Extract the (x, y) coordinate from the center of the cell holding the provided text.  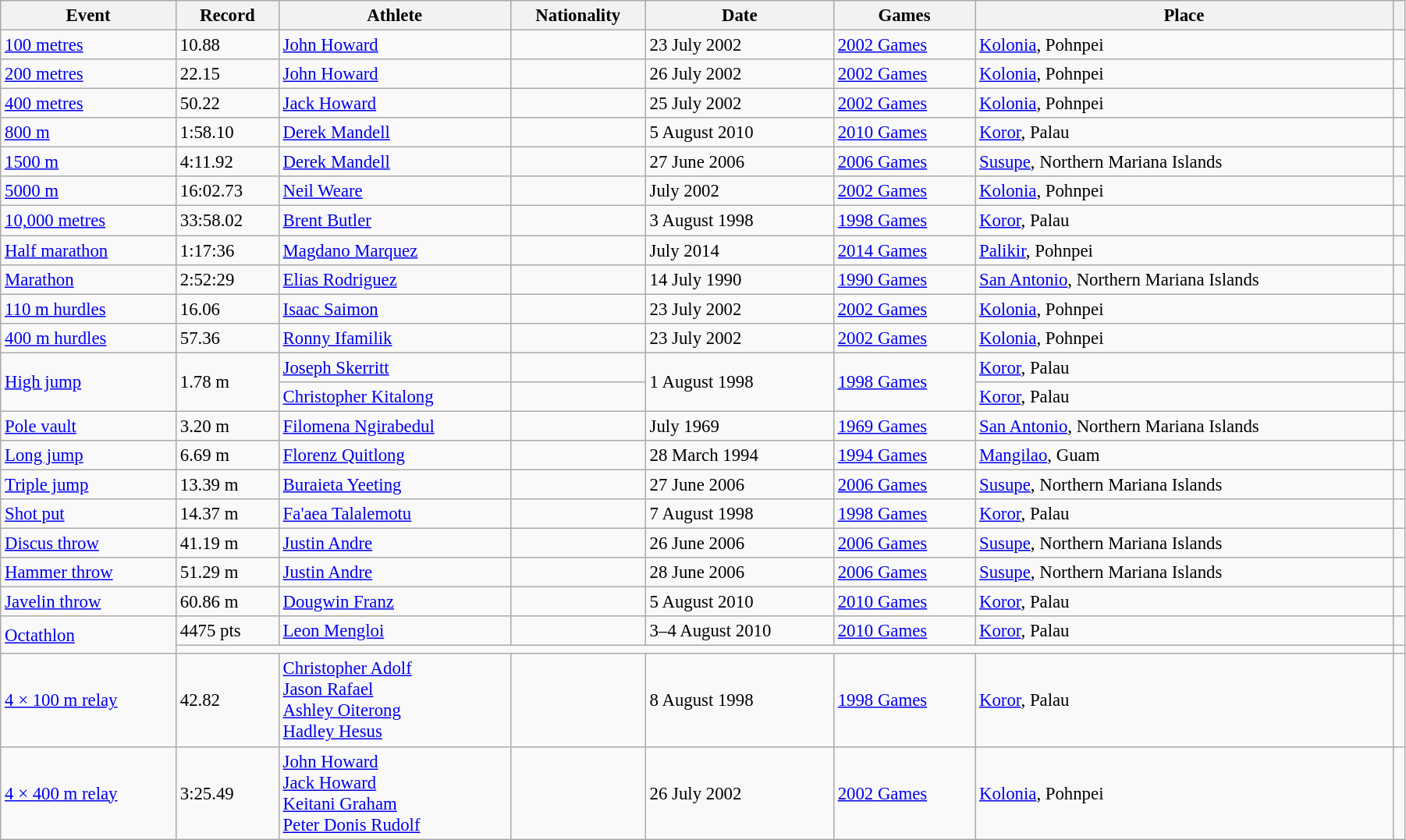
John HowardJack HowardKeitani GrahamPeter Donis Rudolf (395, 792)
51.29 m (227, 572)
5000 m (89, 191)
Florenz Quitlong (395, 455)
2:52:29 (227, 279)
Christopher AdolfJason RafaelAshley OiterongHadley Hesus (395, 700)
Joseph Skerritt (395, 367)
Ronny Ifamilik (395, 338)
3:25.49 (227, 792)
14 July 1990 (740, 279)
110 m hurdles (89, 309)
Place (1184, 16)
Fa'aea Talalemotu (395, 514)
1.78 m (227, 382)
Record (227, 16)
1:58.10 (227, 133)
Athlete (395, 16)
Neil Weare (395, 191)
16:02.73 (227, 191)
57.36 (227, 338)
4475 pts (227, 631)
2014 Games (904, 250)
Mangilao, Guam (1184, 455)
Nationality (577, 16)
Palikir, Pohnpei (1184, 250)
Event (89, 16)
13.39 m (227, 484)
Half marathon (89, 250)
50.22 (227, 104)
28 June 2006 (740, 572)
8 August 1998 (740, 700)
Long jump (89, 455)
1 August 1998 (740, 382)
3–4 August 2010 (740, 631)
28 March 1994 (740, 455)
Jack Howard (395, 104)
3.20 m (227, 426)
3 August 1998 (740, 221)
Triple jump (89, 484)
Buraieta Yeeting (395, 484)
Magdano Marquez (395, 250)
Games (904, 16)
Octathlon (89, 635)
July 2014 (740, 250)
22.15 (227, 74)
42.82 (227, 700)
4 × 400 m relay (89, 792)
4:11.92 (227, 162)
Javelin throw (89, 602)
10.88 (227, 45)
Shot put (89, 514)
July 1969 (740, 426)
July 2002 (740, 191)
200 metres (89, 74)
Filomena Ngirabedul (395, 426)
Discus throw (89, 544)
Date (740, 16)
6.69 m (227, 455)
Christopher Kitalong (395, 397)
1994 Games (904, 455)
4 × 100 m relay (89, 700)
26 June 2006 (740, 544)
14.37 m (227, 514)
Pole vault (89, 426)
33:58.02 (227, 221)
800 m (89, 133)
1969 Games (904, 426)
100 metres (89, 45)
41.19 m (227, 544)
25 July 2002 (740, 104)
Brent Butler (395, 221)
Hammer throw (89, 572)
Marathon (89, 279)
16.06 (227, 309)
10,000 metres (89, 221)
60.86 m (227, 602)
High jump (89, 382)
7 August 1998 (740, 514)
Isaac Saimon (395, 309)
400 m hurdles (89, 338)
Dougwin Franz (395, 602)
1990 Games (904, 279)
1:17:36 (227, 250)
Leon Mengloi (395, 631)
1500 m (89, 162)
Elias Rodriguez (395, 279)
400 metres (89, 104)
